Capture the cell that displays the provided text and extract its [X, Y] central coordinate. 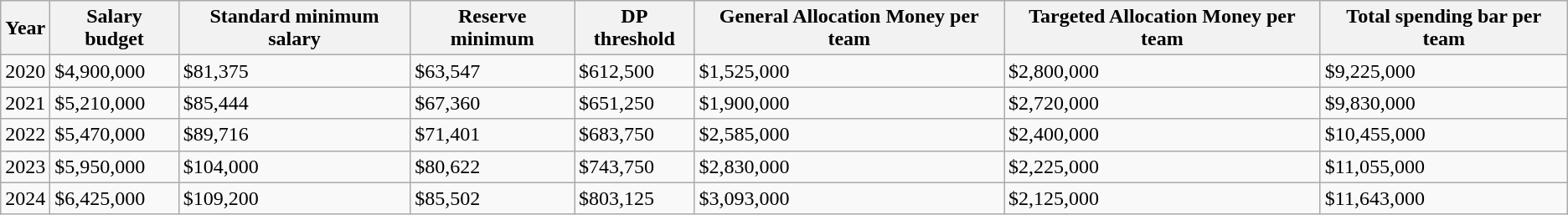
$9,225,000 [1444, 71]
$683,750 [635, 135]
$743,750 [635, 166]
$2,830,000 [849, 166]
$2,125,000 [1163, 198]
$80,622 [493, 166]
$3,093,000 [849, 198]
$85,502 [493, 198]
Total spending bar per team [1444, 28]
$1,525,000 [849, 71]
$5,470,000 [114, 135]
$11,055,000 [1444, 166]
2023 [25, 166]
$9,830,000 [1444, 103]
2020 [25, 71]
$89,716 [295, 135]
Targeted Allocation Money per team [1163, 28]
2024 [25, 198]
$2,720,000 [1163, 103]
$6,425,000 [114, 198]
$2,225,000 [1163, 166]
Salary budget [114, 28]
$104,000 [295, 166]
$2,400,000 [1163, 135]
$1,900,000 [849, 103]
$10,455,000 [1444, 135]
$651,250 [635, 103]
$81,375 [295, 71]
2021 [25, 103]
General Allocation Money per team [849, 28]
DP threshold [635, 28]
$63,547 [493, 71]
Year [25, 28]
$5,950,000 [114, 166]
$11,643,000 [1444, 198]
$2,800,000 [1163, 71]
Standard minimum salary [295, 28]
$85,444 [295, 103]
$71,401 [493, 135]
Reserve minimum [493, 28]
$4,900,000 [114, 71]
$803,125 [635, 198]
$5,210,000 [114, 103]
$612,500 [635, 71]
$109,200 [295, 198]
$67,360 [493, 103]
2022 [25, 135]
$2,585,000 [849, 135]
